Provide the [X, Y] coordinate of the cell's center where the given text is located.  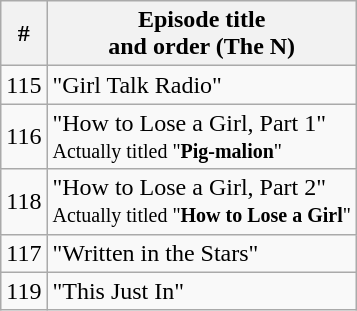
115 [24, 85]
"This Just In" [202, 291]
117 [24, 253]
"How to Lose a Girl, Part 2"Actually titled "How to Lose a Girl" [202, 202]
118 [24, 202]
116 [24, 136]
# [24, 34]
119 [24, 291]
Episode titleand order (The N) [202, 34]
"How to Lose a Girl, Part 1"Actually titled "Pig-malion" [202, 136]
"Written in the Stars" [202, 253]
"Girl Talk Radio" [202, 85]
